Return the [x, y] coordinate for the center point of the cell that contains the specified text.  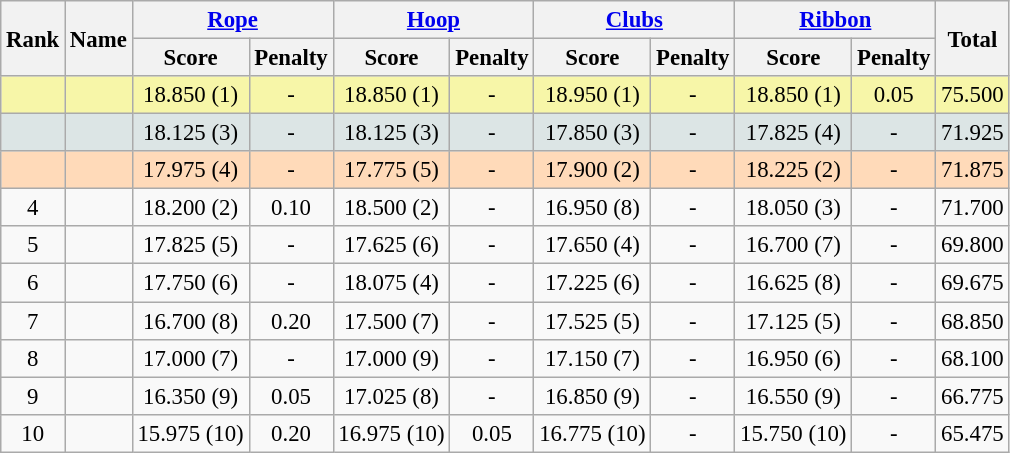
18.225 (2) [794, 170]
Name [99, 38]
8 [33, 358]
17.525 (5) [592, 321]
17.975 (4) [190, 170]
17.900 (2) [592, 170]
0.10 [291, 208]
69.800 [972, 245]
17.625 (6) [392, 245]
16.700 (8) [190, 321]
17.850 (3) [592, 133]
71.875 [972, 170]
18.500 (2) [392, 208]
18.050 (3) [794, 208]
15.750 (10) [794, 433]
16.550 (9) [794, 396]
Clubs [634, 20]
Total [972, 38]
16.950 (6) [794, 358]
16.625 (8) [794, 283]
17.025 (8) [392, 396]
71.700 [972, 208]
17.500 (7) [392, 321]
17.000 (7) [190, 358]
4 [33, 208]
18.950 (1) [592, 95]
17.000 (9) [392, 358]
71.925 [972, 133]
17.825 (5) [190, 245]
17.150 (7) [592, 358]
7 [33, 321]
16.350 (9) [190, 396]
17.650 (4) [592, 245]
17.125 (5) [794, 321]
15.975 (10) [190, 433]
18.075 (4) [392, 283]
16.775 (10) [592, 433]
Rank [33, 38]
16.700 (7) [794, 245]
69.675 [972, 283]
10 [33, 433]
17.825 (4) [794, 133]
68.100 [972, 358]
65.475 [972, 433]
16.850 (9) [592, 396]
16.950 (8) [592, 208]
66.775 [972, 396]
Ribbon [836, 20]
17.750 (6) [190, 283]
6 [33, 283]
75.500 [972, 95]
68.850 [972, 321]
Hoop [434, 20]
Rope [232, 20]
16.975 (10) [392, 433]
5 [33, 245]
9 [33, 396]
18.200 (2) [190, 208]
17.225 (6) [592, 283]
17.775 (5) [392, 170]
